For the text-containing cell, return its midpoint in [X, Y] coordinate format. 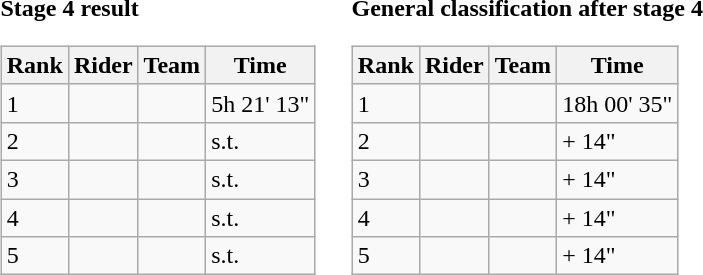
18h 00' 35" [618, 103]
5h 21' 13" [260, 103]
